Return the (X, Y) coordinate for the center point of the cell that contains the specified text.  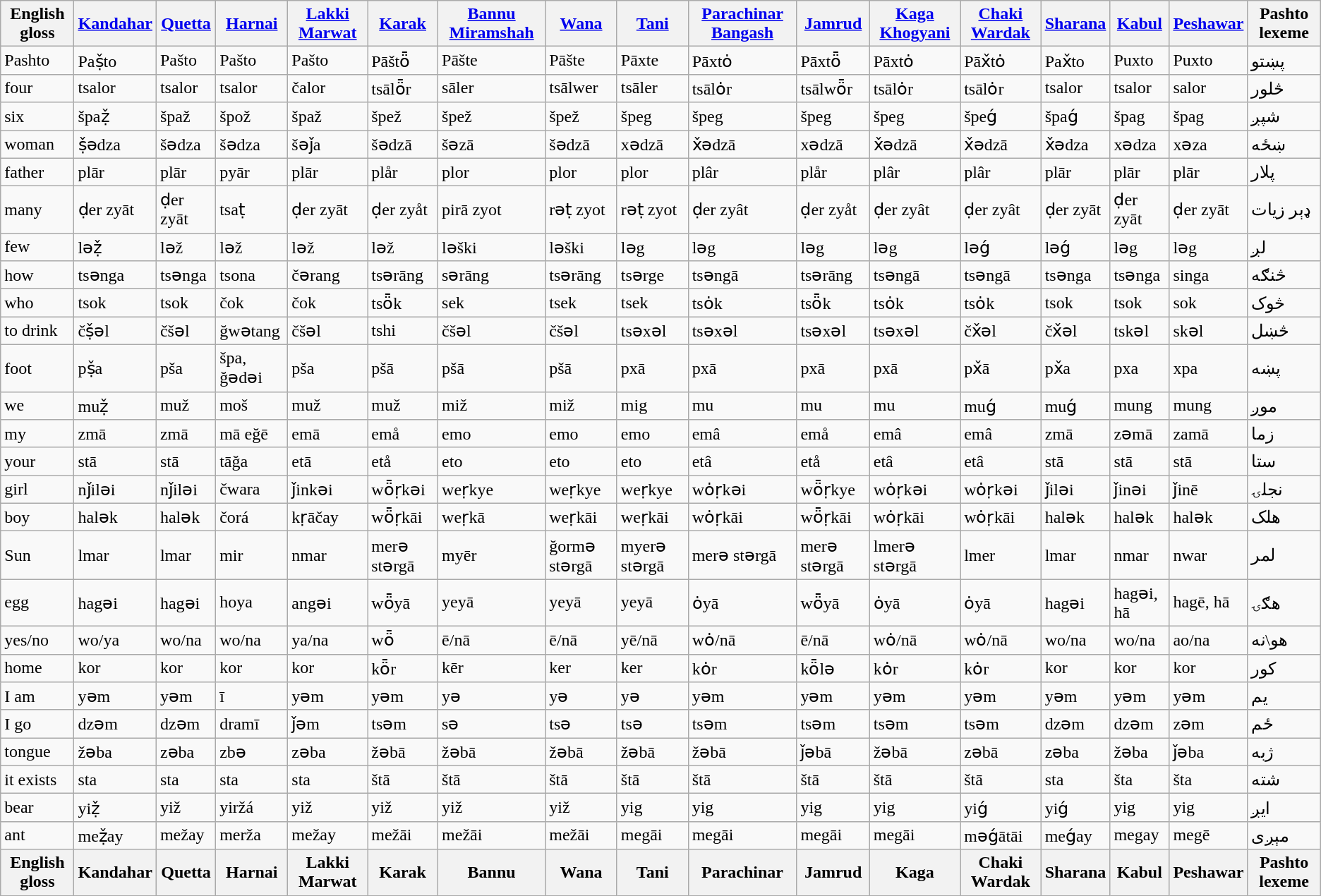
ğormə stərgā (581, 555)
ستا (1284, 461)
tsərge (652, 275)
Bannu Miramshah (492, 24)
nwar (1208, 555)
I go (37, 724)
Pāx̌tȯ (1001, 61)
špaǵ (1075, 116)
څښل (1284, 331)
tāğa (252, 461)
megē (1208, 835)
zəbā (1001, 752)
čorá (252, 517)
tsaṭ (252, 210)
mā eğē (252, 434)
wȫ (403, 640)
meǵay (1075, 835)
Pāxte (652, 61)
it exists (37, 780)
myēr (492, 555)
Pax̌to (1075, 61)
ǰəm (327, 724)
sərāng (492, 275)
mig (652, 406)
etā (327, 461)
tsālȫr (403, 88)
pyār (252, 172)
کور (1284, 668)
xəza (1208, 144)
kṛāčay (327, 517)
څنګه (1284, 275)
šəzā (492, 144)
ځم (1284, 724)
ښځه (1284, 144)
ǰiləi (1075, 490)
tsona (252, 275)
xpa (1208, 368)
woman (37, 144)
ant (37, 835)
px̌ā (1001, 368)
we (37, 406)
merža (252, 835)
یم (1284, 696)
pirā zyot (492, 210)
px̌a (1075, 368)
many (37, 210)
hagē, hā (1208, 603)
pṣ̌a (115, 368)
tsāler (652, 88)
څوک (1284, 303)
ǰinē (1208, 490)
ya/na (327, 640)
sāler (492, 88)
pxa (1140, 368)
moš (252, 406)
mir (252, 555)
پښتو (1284, 61)
ǰəbā (833, 752)
لږ (1284, 247)
čwara (252, 490)
kēr (492, 668)
yiẓ̌ (115, 808)
tsālwȫr (833, 88)
boy (37, 517)
پلار (1284, 172)
hoya (252, 603)
هګۍ (1284, 603)
ī (252, 696)
wo/ya (115, 640)
egg (37, 603)
ṣ̌ədza (115, 144)
four (37, 88)
ao/na (1208, 640)
Bannu (492, 872)
نجلۍ (1284, 490)
ləẓ̌ (115, 247)
څلور (1284, 88)
x̌ədza (1075, 144)
bear (37, 808)
مېږی (1284, 835)
wȫṛkəi (403, 490)
to drink (37, 331)
my (37, 434)
špaẓ̌ (115, 116)
kȫlə (833, 668)
wȫṛkye (833, 490)
sok (1208, 303)
پښه (1284, 368)
foot (37, 368)
Kaga Khogyani (915, 24)
your (37, 461)
zəm (1208, 724)
زما (1284, 434)
singa (1208, 275)
Pāxtȫ (833, 61)
Pāštȫ (403, 61)
dramī (252, 724)
zamā (1208, 434)
čalor (327, 88)
myerə stərgā (652, 555)
sə (492, 724)
six (37, 116)
شته (1284, 780)
weṛkā (492, 517)
Parachinar (742, 872)
yē/nā (652, 640)
yes/no (37, 640)
ايږ (1284, 808)
ǰəba (1208, 752)
meẓ̌ay (115, 835)
tsālwer (581, 88)
Paṣ̌to (115, 61)
girl (37, 490)
ژبه (1284, 752)
muẓ̌ (115, 406)
špož (252, 116)
home (37, 668)
hagəi, hā (1140, 603)
sek (492, 303)
zəmā (1140, 434)
lmer (1001, 555)
Parachinar Bangash (742, 24)
tskəl (1140, 331)
ǰinəi (1140, 490)
ډېر زيات (1284, 210)
ǰinkəi (327, 490)
موږ (1284, 406)
how (37, 275)
ğwətang (252, 331)
who (37, 303)
šəǰa (327, 144)
tshi (403, 331)
megay (1140, 835)
Pashto (37, 61)
Sun (37, 555)
few (37, 247)
zbə (252, 752)
emā (327, 434)
هو\نه (1284, 640)
angəi (327, 603)
tongue (37, 752)
kȫr (403, 668)
هلک (1284, 517)
I am (37, 696)
čṣ̌əl (115, 331)
skəl (1208, 331)
xədza (1140, 144)
lmerə stərgā (915, 555)
شپږ (1284, 116)
məǵātāi (1001, 835)
father (37, 172)
čərang (327, 275)
Kaga (915, 872)
yiržá (252, 808)
لمر (1284, 555)
salor (1208, 88)
špeǵ (1001, 116)
špa, ğədəi (252, 368)
